Identify which cell holds the provided text, then report its [x, y] central coordinate. 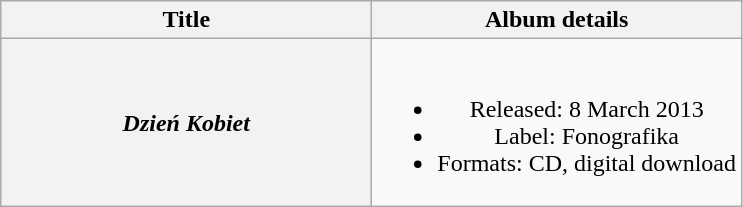
Released: 8 March 2013Label: FonografikaFormats: CD, digital download [557, 122]
Title [186, 20]
Dzień Kobiet [186, 122]
Album details [557, 20]
